Detect which cell encompasses the target text, then output its [x, y] center coordinate. 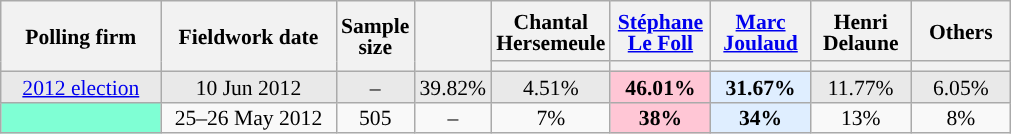
Stéphane Le Foll [660, 31]
34% [761, 118]
2012 election [81, 86]
Marc Joulaud [761, 31]
4.51% [550, 86]
13% [861, 118]
Samplesize [375, 36]
39.82% [452, 86]
6.05% [961, 86]
7% [550, 118]
25–26 May 2012 [248, 118]
31.67% [761, 86]
505 [375, 118]
Henri Delaune [861, 31]
10 Jun 2012 [248, 86]
Others [961, 31]
8% [961, 118]
Fieldwork date [248, 36]
11.77% [861, 86]
46.01% [660, 86]
Chantal Hersemeule [550, 31]
38% [660, 118]
Polling firm [81, 36]
